Pinpoint the cell where the given text exists, returning its (X, Y) midpoint coordinate. 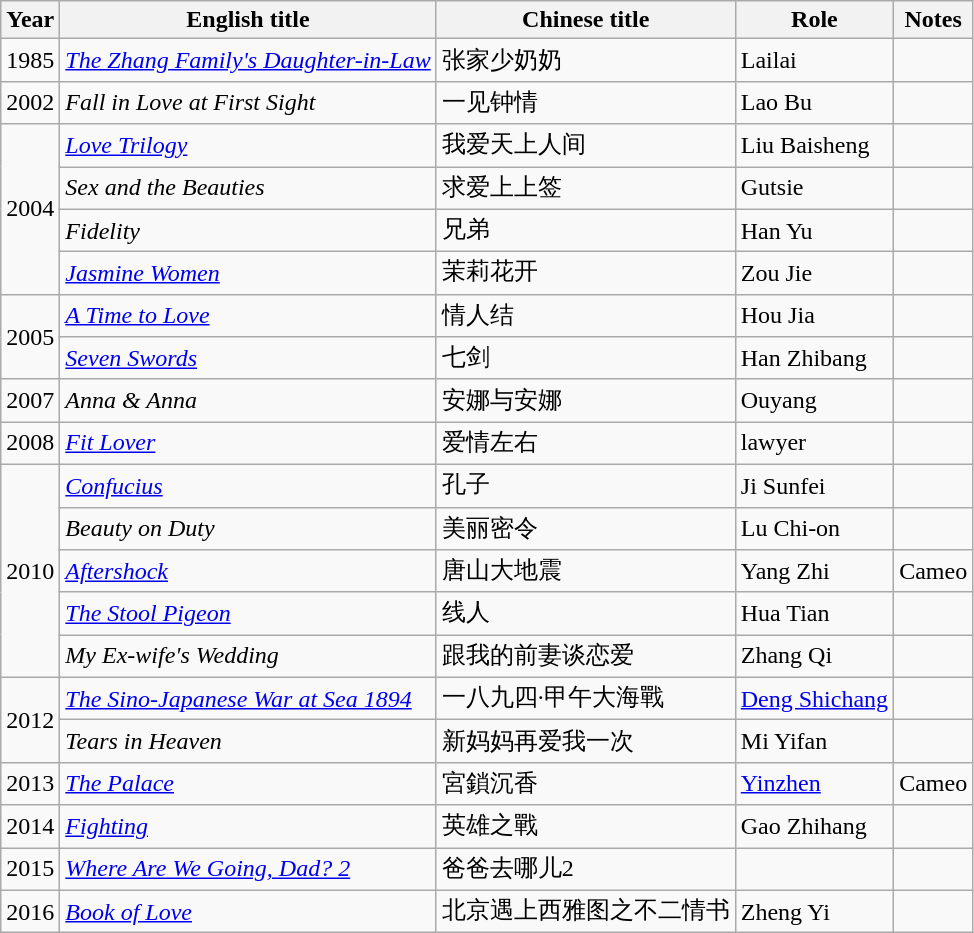
情人结 (586, 316)
孔子 (586, 486)
我爱天上人间 (586, 146)
The Stool Pigeon (248, 614)
Book of Love (248, 912)
茉莉花开 (586, 274)
A Time to Love (248, 316)
Gao Zhihang (814, 826)
Hua Tian (814, 614)
一八九四·甲午大海戰 (586, 698)
北京遇上西雅图之不二情书 (586, 912)
2002 (30, 102)
Confucius (248, 486)
爱情左右 (586, 444)
The Sino-Japanese War at Sea 1894 (248, 698)
Fall in Love at First Sight (248, 102)
Lao Bu (814, 102)
Fidelity (248, 230)
Gutsie (814, 188)
Tears in Heaven (248, 742)
跟我的前妻谈恋爱 (586, 656)
My Ex-wife's Wedding (248, 656)
Mi Yifan (814, 742)
Zou Jie (814, 274)
The Zhang Family's Daughter-in-Law (248, 60)
Yang Zhi (814, 572)
Notes (934, 20)
Love Trilogy (248, 146)
兄弟 (586, 230)
Role (814, 20)
2016 (30, 912)
The Palace (248, 784)
Ji Sunfei (814, 486)
2008 (30, 444)
Fighting (248, 826)
Sex and the Beauties (248, 188)
七剑 (586, 358)
2010 (30, 570)
唐山大地震 (586, 572)
2014 (30, 826)
Beauty on Duty (248, 528)
宮鎖沉香 (586, 784)
Zheng Yi (814, 912)
lawyer (814, 444)
2012 (30, 720)
English title (248, 20)
Seven Swords (248, 358)
Aftershock (248, 572)
Fit Lover (248, 444)
Hou Jia (814, 316)
一见钟情 (586, 102)
Year (30, 20)
2013 (30, 784)
Liu Baisheng (814, 146)
2015 (30, 870)
Han Zhibang (814, 358)
张家少奶奶 (586, 60)
Where Are We Going, Dad? 2 (248, 870)
美丽密令 (586, 528)
安娜与安娜 (586, 400)
新妈妈再爱我一次 (586, 742)
Zhang Qi (814, 656)
1985 (30, 60)
Ouyang (814, 400)
爸爸去哪儿2 (586, 870)
Deng Shichang (814, 698)
2007 (30, 400)
Anna & Anna (248, 400)
Lu Chi-on (814, 528)
Chinese title (586, 20)
Yinzhen (814, 784)
Lailai (814, 60)
Jasmine Women (248, 274)
Han Yu (814, 230)
英雄之戰 (586, 826)
求爱上上签 (586, 188)
线人 (586, 614)
2004 (30, 209)
2005 (30, 336)
